Detect which cell encompasses the target text, then output its [x, y] center coordinate. 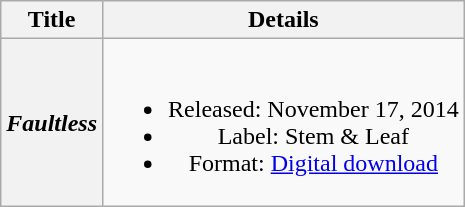
Released: November 17, 2014Label: Stem & LeafFormat: Digital download [284, 122]
Faultless [52, 122]
Details [284, 20]
Title [52, 20]
